Output the (X, Y) coordinate of the center of the cell containing the given text.  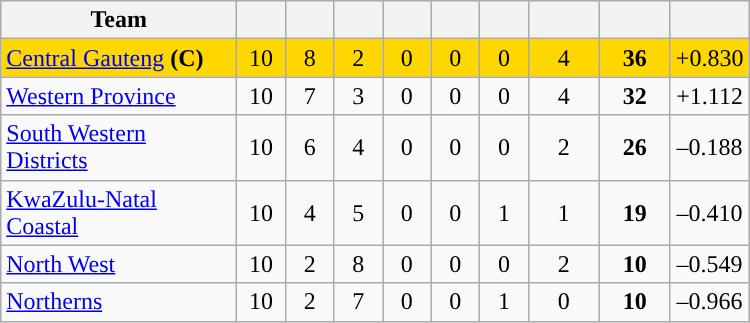
–0.410 (710, 212)
5 (358, 212)
Central Gauteng (C) (119, 58)
3 (358, 96)
26 (634, 148)
Northerns (119, 302)
KwaZulu-Natal Coastal (119, 212)
Team (119, 20)
6 (310, 148)
32 (634, 96)
+0.830 (710, 58)
19 (634, 212)
–0.549 (710, 264)
36 (634, 58)
North West (119, 264)
+1.112 (710, 96)
Western Province (119, 96)
South Western Districts (119, 148)
–0.966 (710, 302)
–0.188 (710, 148)
